Identify which cell holds the provided text, then report its [x, y] central coordinate. 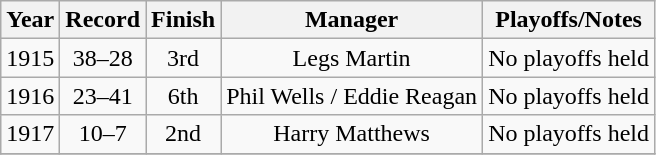
Phil Wells / Eddie Reagan [352, 96]
Record [103, 20]
38–28 [103, 58]
Finish [184, 20]
Playoffs/Notes [569, 20]
1916 [30, 96]
Harry Matthews [352, 134]
6th [184, 96]
Legs Martin [352, 58]
10–7 [103, 134]
2nd [184, 134]
Year [30, 20]
1915 [30, 58]
23–41 [103, 96]
1917 [30, 134]
Manager [352, 20]
3rd [184, 58]
